Identify which cell holds the provided text, then report its (X, Y) central coordinate. 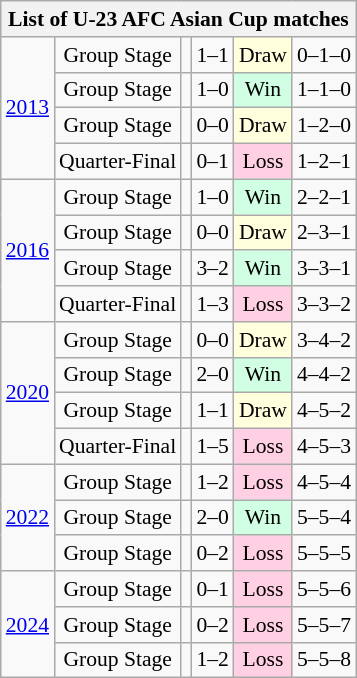
3–2 (212, 269)
2020 (28, 393)
5–5–5 (324, 554)
4–5–2 (324, 411)
4–5–4 (324, 482)
1–5 (212, 447)
2–2–1 (324, 197)
5–5–6 (324, 589)
1–3 (212, 304)
List of U-23 AFC Asian Cup matches (178, 19)
0–1–0 (324, 55)
5–5–7 (324, 625)
1–2–1 (324, 162)
3–3–2 (324, 304)
5–5–8 (324, 660)
2022 (28, 518)
4–5–3 (324, 447)
2024 (28, 624)
2016 (28, 250)
3–3–1 (324, 269)
2013 (28, 108)
2–3–1 (324, 233)
5–5–4 (324, 518)
3–4–2 (324, 340)
1–1–0 (324, 90)
1–2–0 (324, 126)
4–4–2 (324, 375)
